Locate the cell with the specified text and output its (x, y) center coordinate. 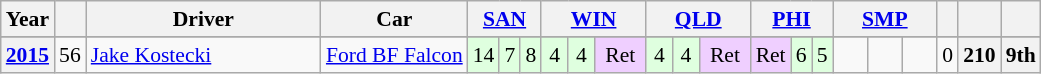
Jake Kostecki (204, 55)
5 (822, 55)
WIN (594, 19)
6 (802, 55)
8 (530, 55)
14 (484, 55)
QLD (698, 19)
0 (948, 55)
SMP (886, 19)
PHI (792, 19)
SAN (505, 19)
9th (1021, 55)
Car (394, 19)
7 (510, 55)
56 (70, 55)
Driver (204, 19)
Ford BF Falcon (394, 55)
2015 (28, 55)
Year (28, 19)
210 (980, 55)
